Find where the given text appears and provide that cell's center as [X, Y] coordinate. 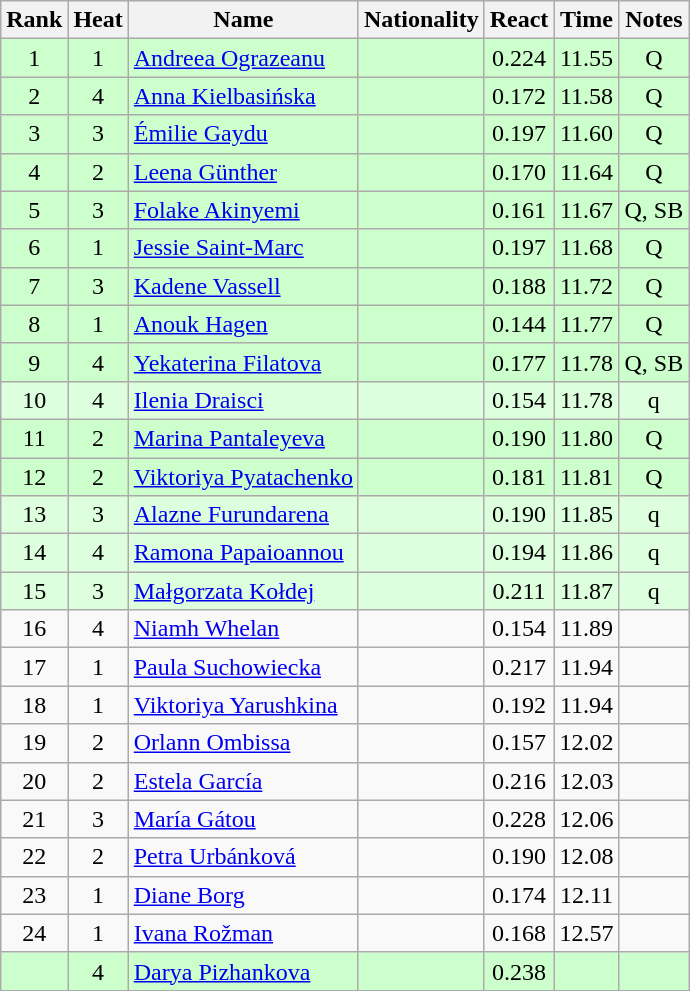
0.174 [519, 895]
20 [34, 781]
0.161 [519, 210]
14 [34, 553]
12 [34, 477]
Ilenia Draisci [243, 400]
Orlann Ombissa [243, 743]
Folake Akinyemi [243, 210]
Heat [98, 20]
0.228 [519, 819]
Leena Günther [243, 172]
7 [34, 286]
18 [34, 705]
Jessie Saint-Marc [243, 248]
22 [34, 857]
19 [34, 743]
Estela García [243, 781]
11.81 [586, 477]
11.72 [586, 286]
11.55 [586, 58]
11.58 [586, 96]
11.86 [586, 553]
5 [34, 210]
Darya Pizhankova [243, 971]
12.57 [586, 933]
15 [34, 591]
11.67 [586, 210]
0.238 [519, 971]
21 [34, 819]
0.224 [519, 58]
23 [34, 895]
Viktoriya Pyatachenko [243, 477]
Viktoriya Yarushkina [243, 705]
11.60 [586, 134]
Émilie Gaydu [243, 134]
0.211 [519, 591]
Paula Suchowiecka [243, 667]
Diane Borg [243, 895]
0.217 [519, 667]
12.02 [586, 743]
Time [586, 20]
6 [34, 248]
Ivana Rožman [243, 933]
0.144 [519, 324]
12.06 [586, 819]
0.157 [519, 743]
12.08 [586, 857]
11.85 [586, 515]
Name [243, 20]
16 [34, 629]
Anouk Hagen [243, 324]
11.68 [586, 248]
Yekaterina Filatova [243, 362]
Niamh Whelan [243, 629]
13 [34, 515]
0.181 [519, 477]
11.89 [586, 629]
0.194 [519, 553]
8 [34, 324]
11.87 [586, 591]
Marina Pantaleyeva [243, 438]
0.168 [519, 933]
12.11 [586, 895]
React [519, 20]
0.177 [519, 362]
Notes [654, 20]
Kadene Vassell [243, 286]
10 [34, 400]
Andreea Ograzeanu [243, 58]
María Gátou [243, 819]
Petra Urbánková [243, 857]
Nationality [421, 20]
24 [34, 933]
11.80 [586, 438]
0.192 [519, 705]
Ramona Papaioannou [243, 553]
Anna Kielbasińska [243, 96]
0.170 [519, 172]
11 [34, 438]
11.64 [586, 172]
0.216 [519, 781]
9 [34, 362]
Małgorzata Kołdej [243, 591]
Rank [34, 20]
11.77 [586, 324]
Alazne Furundarena [243, 515]
0.172 [519, 96]
17 [34, 667]
12.03 [586, 781]
0.188 [519, 286]
